Extract the (X, Y) coordinate from the center of the cell holding the provided text.  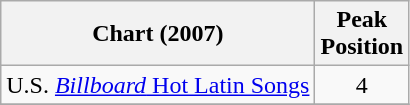
4 (362, 85)
PeakPosition (362, 34)
Chart (2007) (158, 34)
U.S. Billboard Hot Latin Songs (158, 85)
